Capture the cell that displays the provided text and extract its (x, y) central coordinate. 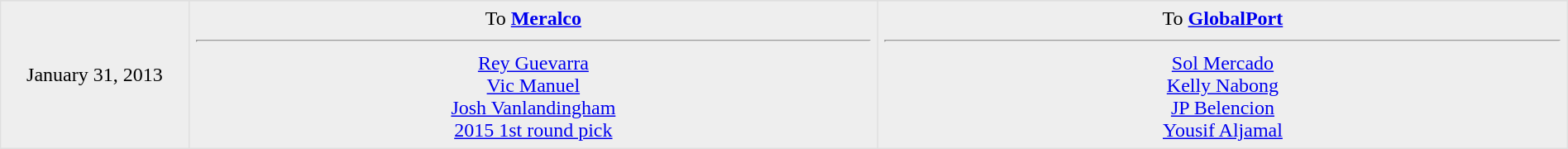
To MeralcoRey GuevarraVic ManuelJosh Vanlandingham2015 1st round pick (533, 74)
To GlobalPortSol MercadoKelly NabongJP BelencionYousif Aljamal (1223, 74)
January 31, 2013 (94, 74)
